Scan for the cell matching the given text and deliver its [X, Y] coordinate at center. 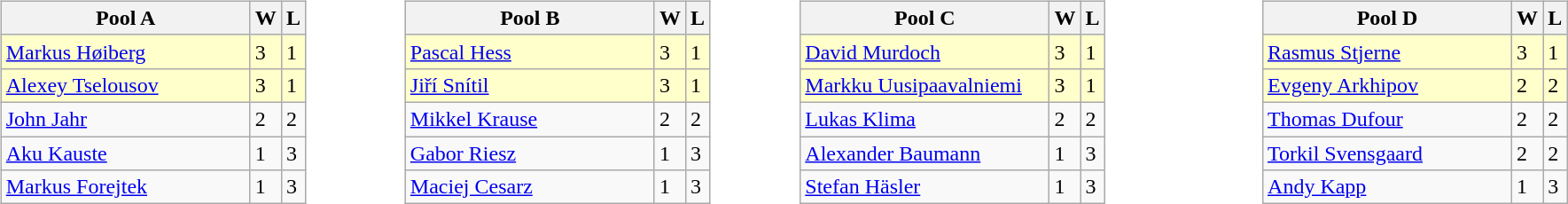
Andy Kapp [1388, 187]
John Jahr [126, 119]
Pool C [925, 18]
Alexander Baumann [925, 153]
David Murdoch [925, 51]
Markus Forejtek [126, 187]
Markku Uusipaavalniemi [925, 85]
Jiří Snítil [530, 85]
Pool B [530, 18]
Torkil Svensgaard [1388, 153]
Stefan Häsler [925, 187]
Thomas Dufour [1388, 119]
Lukas Klima [925, 119]
Pool D [1388, 18]
Gabor Riesz [530, 153]
Mikkel Krause [530, 119]
Rasmus Stjerne [1388, 51]
Pool A [126, 18]
Markus Høiberg [126, 51]
Evgeny Arkhipov [1388, 85]
Pascal Hess [530, 51]
Alexey Tselousov [126, 85]
Maciej Cesarz [530, 187]
Aku Kauste [126, 153]
